Determine the [X, Y] coordinate at the center of the cell enclosing the given text.  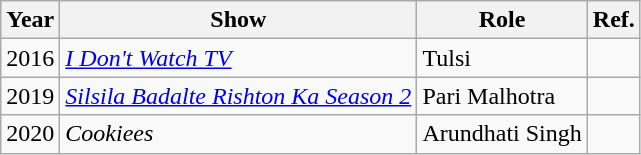
Show [238, 20]
2020 [30, 134]
2019 [30, 96]
I Don't Watch TV [238, 58]
Silsila Badalte Rishton Ka Season 2 [238, 96]
Tulsi [502, 58]
Year [30, 20]
Role [502, 20]
Ref. [614, 20]
2016 [30, 58]
Cookiees [238, 134]
Arundhati Singh [502, 134]
Pari Malhotra [502, 96]
